Provide the [X, Y] coordinate of the cell's center where the given text is located.  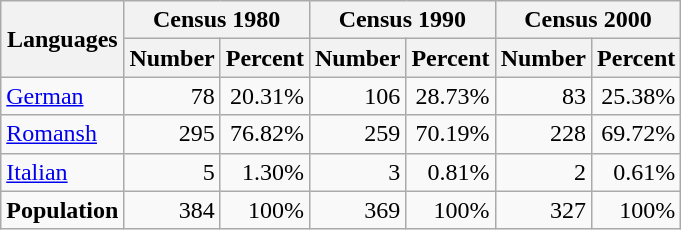
1.30% [264, 172]
Population [62, 210]
69.72% [636, 134]
259 [357, 134]
0.81% [450, 172]
369 [357, 210]
83 [543, 96]
76.82% [264, 134]
Romansh [62, 134]
Languages [62, 39]
0.61% [636, 172]
2 [543, 172]
327 [543, 210]
Census 2000 [588, 20]
228 [543, 134]
5 [172, 172]
Census 1990 [402, 20]
106 [357, 96]
384 [172, 210]
78 [172, 96]
Census 1980 [217, 20]
German [62, 96]
70.19% [450, 134]
28.73% [450, 96]
295 [172, 134]
20.31% [264, 96]
3 [357, 172]
25.38% [636, 96]
Italian [62, 172]
